For the text-containing cell, return its midpoint in [x, y] coordinate format. 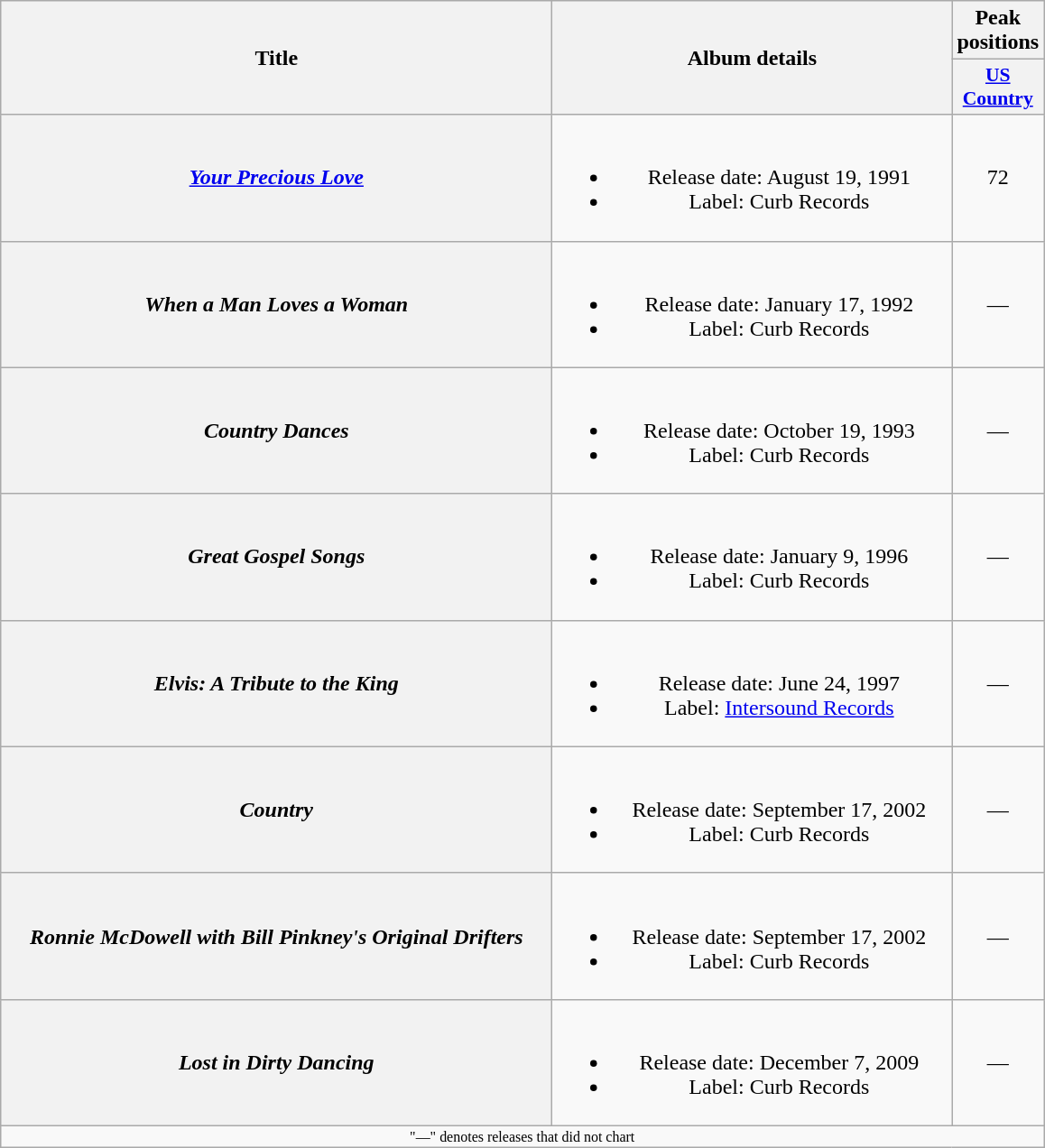
Release date: October 19, 1993Label: Curb Records [753, 430]
US Country [998, 87]
Country [276, 810]
When a Man Loves a Woman [276, 304]
Peakpositions [998, 31]
"—" denotes releases that did not chart [522, 1136]
Country Dances [276, 430]
Great Gospel Songs [276, 557]
Release date: January 9, 1996Label: Curb Records [753, 557]
Title [276, 58]
72 [998, 178]
Release date: December 7, 2009Label: Curb Records [753, 1062]
Elvis: A Tribute to the King [276, 683]
Release date: August 19, 1991Label: Curb Records [753, 178]
Release date: January 17, 1992Label: Curb Records [753, 304]
Your Precious Love [276, 178]
Release date: June 24, 1997Label: Intersound Records [753, 683]
Album details [753, 58]
Lost in Dirty Dancing [276, 1062]
Ronnie McDowell with Bill Pinkney's Original Drifters [276, 936]
